Locate the cell with the specified text and output its (x, y) center coordinate. 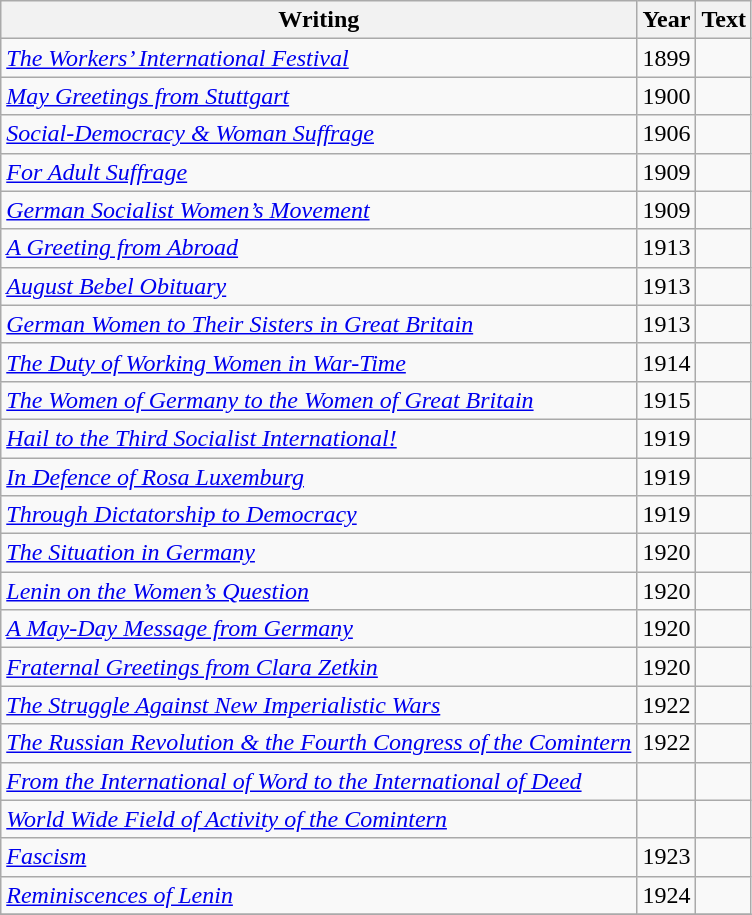
May Greetings from Stuttgart (319, 96)
The Situation in Germany (319, 553)
Social-Democracy & Woman Suffrage (319, 134)
Reminiscences of Lenin (319, 895)
1900 (666, 96)
1924 (666, 895)
The Duty of Working Women in War-Time (319, 362)
The Workers’ International Festival (319, 58)
Through Dictatorship to Democracy (319, 515)
From the International of Word to the International of Deed (319, 781)
For Adult Suffrage (319, 172)
Writing (319, 20)
German Women to Their Sisters in Great Britain (319, 324)
A Greeting from Abroad (319, 248)
August Bebel Obituary (319, 286)
Text (724, 20)
German Socialist Women’s Movement (319, 210)
1899 (666, 58)
Fascism (319, 857)
In Defence of Rosa Luxemburg (319, 477)
The Struggle Against New Imperialistic Wars (319, 705)
The Russian Revolution & the Fourth Congress of the Comintern (319, 743)
1914 (666, 362)
1906 (666, 134)
A May-Day Message from Germany (319, 629)
Fraternal Greetings from Clara Zetkin (319, 667)
The Women of Germany to the Women of Great Britain (319, 400)
Year (666, 20)
Lenin on the Women’s Question (319, 591)
1923 (666, 857)
Hail to the Third Socialist International! (319, 438)
1915 (666, 400)
World Wide Field of Activity of the Comintern (319, 819)
